Pinpoint the cell where the given text exists, returning its [X, Y] midpoint coordinate. 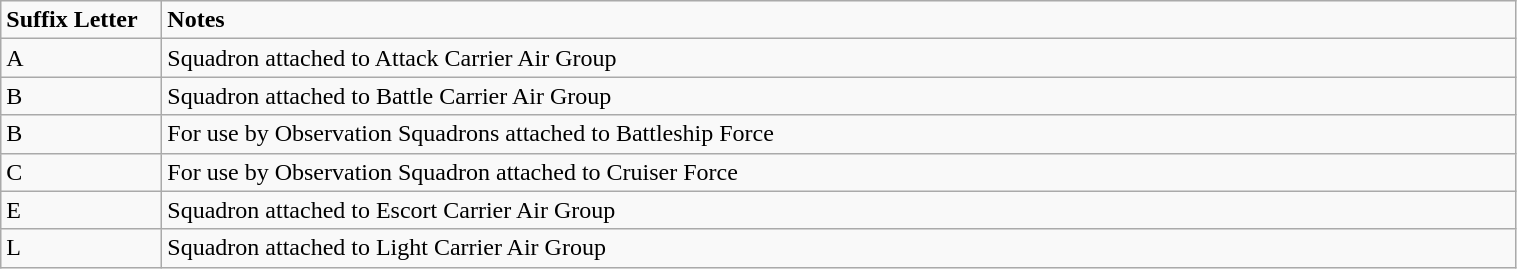
For use by Observation Squadrons attached to Battleship Force [839, 134]
L [82, 248]
A [82, 58]
Notes [839, 20]
Squadron attached to Light Carrier Air Group [839, 248]
C [82, 172]
E [82, 210]
Squadron attached to Attack Carrier Air Group [839, 58]
For use by Observation Squadron attached to Cruiser Force [839, 172]
Squadron attached to Battle Carrier Air Group [839, 96]
Squadron attached to Escort Carrier Air Group [839, 210]
Suffix Letter [82, 20]
